Provide the (X, Y) coordinate of the cell's center where the given text is located.  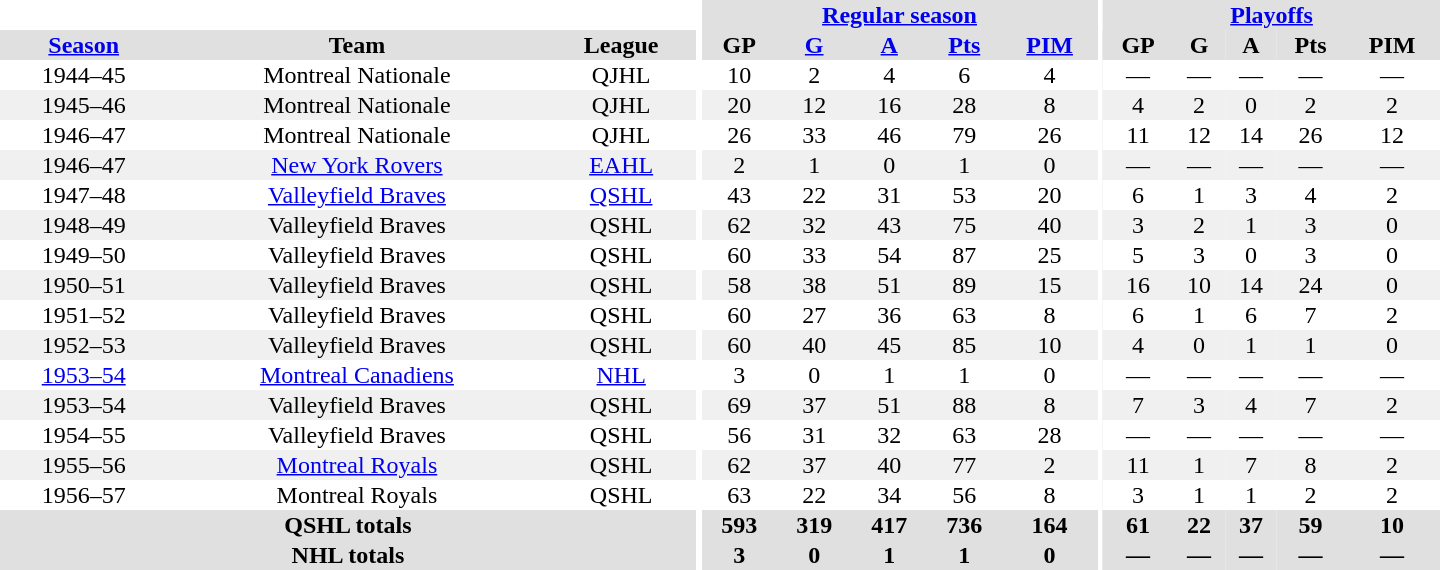
New York Rovers (356, 165)
1951–52 (84, 315)
EAHL (620, 165)
89 (964, 285)
75 (964, 225)
1950–51 (84, 285)
46 (890, 135)
League (620, 45)
1952–53 (84, 345)
319 (814, 525)
27 (814, 315)
593 (740, 525)
1944–45 (84, 75)
59 (1310, 525)
69 (740, 405)
1955–56 (84, 465)
417 (890, 525)
25 (1050, 255)
58 (740, 285)
79 (964, 135)
15 (1050, 285)
5 (1138, 255)
NHL totals (348, 555)
87 (964, 255)
54 (890, 255)
Playoffs (1272, 15)
1949–50 (84, 255)
1956–57 (84, 495)
36 (890, 315)
Team (356, 45)
77 (964, 465)
34 (890, 495)
88 (964, 405)
85 (964, 345)
QSHL totals (348, 525)
NHL (620, 375)
1948–49 (84, 225)
24 (1310, 285)
Regular season (900, 15)
53 (964, 195)
Montreal Canadiens (356, 375)
61 (1138, 525)
45 (890, 345)
1954–55 (84, 435)
1945–46 (84, 105)
736 (964, 525)
Season (84, 45)
1947–48 (84, 195)
164 (1050, 525)
38 (814, 285)
